Return [X, Y] of the center of cell containing provided text 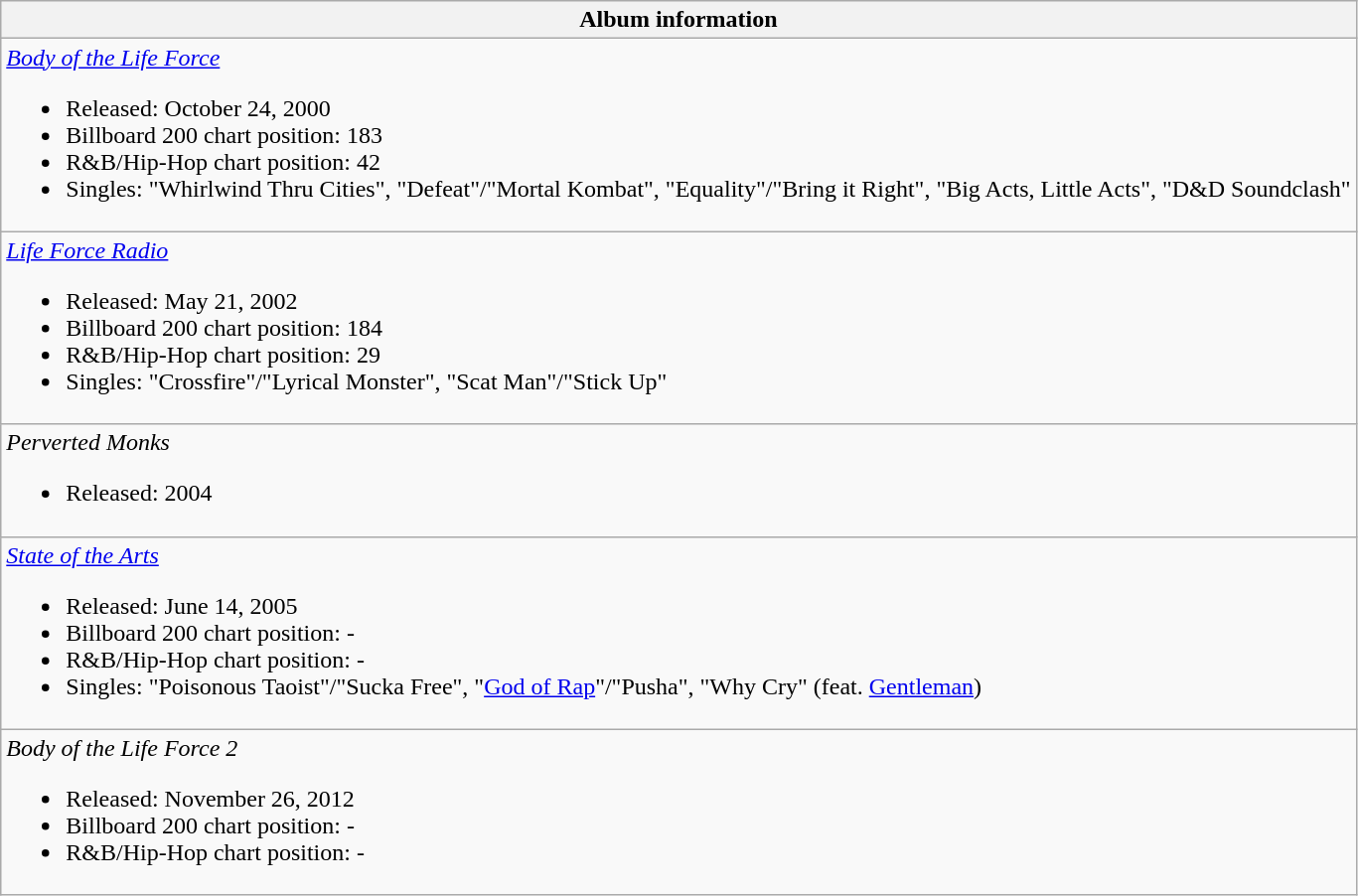
Album information [679, 20]
Body of the Life Force 2Released: November 26, 2012Billboard 200 chart position: -R&B/Hip-Hop chart position: - [679, 813]
Perverted MonksReleased: 2004 [679, 481]
